For the text-containing cell, return its midpoint in [x, y] coordinate format. 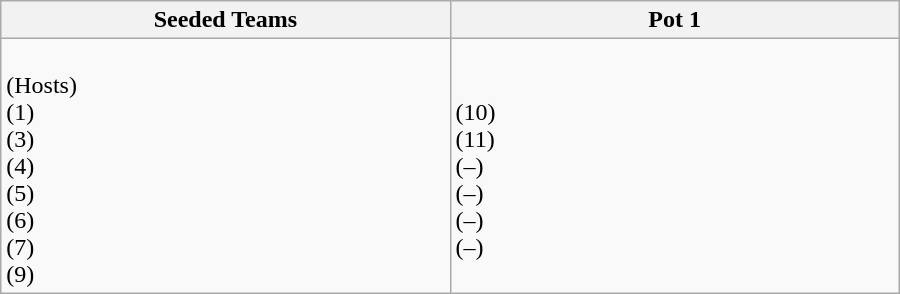
Pot 1 [674, 20]
(10) (11) (–) (–) (–) (–) [674, 166]
Seeded Teams [226, 20]
(Hosts) (1) (3) (4) (5) (6) (7) (9) [226, 166]
